From the cell containing the given text, extract its center point as [x, y] coordinate. 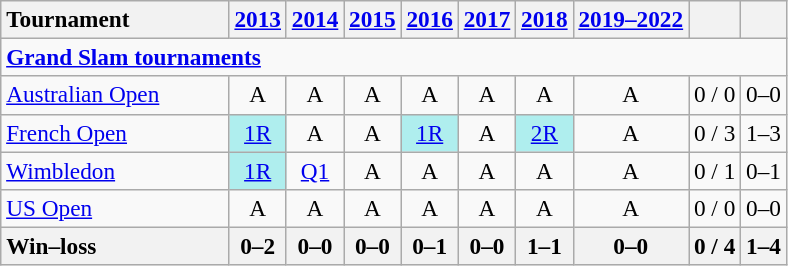
0 / 1 [715, 170]
2016 [430, 19]
0–2 [258, 246]
1–1 [544, 246]
0 / 3 [715, 133]
2013 [258, 19]
2018 [544, 19]
Australian Open [115, 95]
US Open [115, 208]
2019–2022 [631, 19]
French Open [115, 133]
2015 [372, 19]
Grand Slam tournaments [394, 57]
2R [544, 133]
Q1 [314, 170]
1–4 [764, 246]
Tournament [115, 19]
1–3 [764, 133]
Wimbledon [115, 170]
2017 [486, 19]
0 / 4 [715, 246]
Win–loss [115, 246]
2014 [314, 19]
